Return the [X, Y] coordinate for the center point of the cell that contains the specified text.  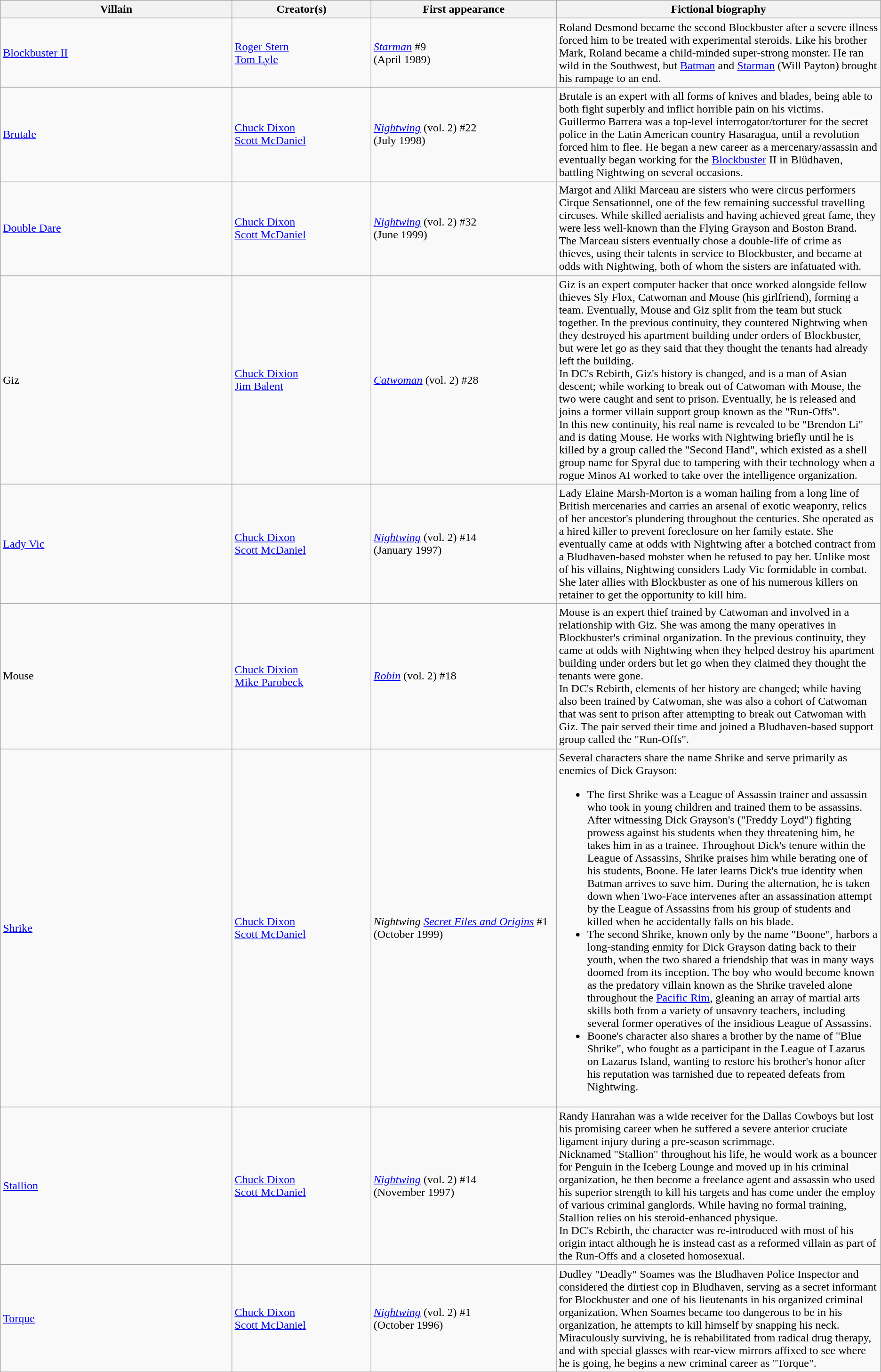
Roger SternTom Lyle [301, 53]
Mouse [116, 676]
Nightwing (vol. 2) #14(January 1997) [464, 544]
Shrike [116, 928]
Chuck DixionMike Parobeck [301, 676]
Catwoman (vol. 2) #28 [464, 379]
Starman #9(April 1989) [464, 53]
Villain [116, 9]
Nightwing (vol. 2) #22(July 1998) [464, 134]
Nightwing (vol. 2) #14(November 1997) [464, 1186]
Nightwing Secret Files and Origins #1(October 1999) [464, 928]
Nightwing (vol. 2) #32(June 1999) [464, 228]
Blockbuster II [116, 53]
Double Dare [116, 228]
Nightwing (vol. 2) #1(October 1996) [464, 1318]
First appearance [464, 9]
Brutale [116, 134]
Stallion [116, 1186]
Robin (vol. 2) #18 [464, 676]
Chuck DixionJim Balent [301, 379]
Creator(s) [301, 9]
Torque [116, 1318]
Giz [116, 379]
Fictional biography [718, 9]
Lady Vic [116, 544]
